Find where the given text appears and provide that cell's center as (X, Y) coordinate. 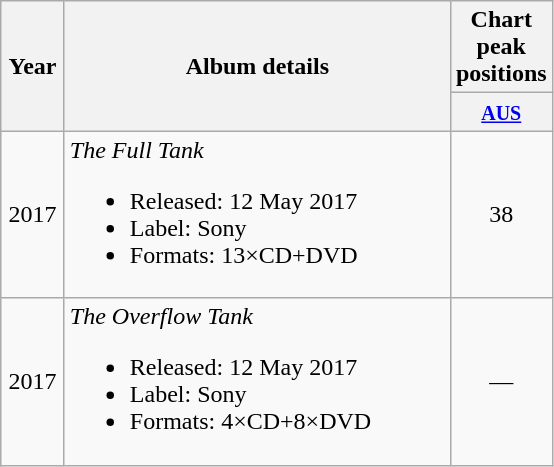
The Full TankReleased: 12 May 2017Label: SonyFormats: 13×CD+DVD (257, 214)
Album details (257, 66)
— (501, 382)
AUS (501, 112)
Year (33, 66)
Chart peak positions (501, 47)
38 (501, 214)
The Overflow TankReleased: 12 May 2017Label: SonyFormats: 4×CD+8×DVD (257, 382)
